Output the [x, y] coordinate of the center of the cell containing the given text.  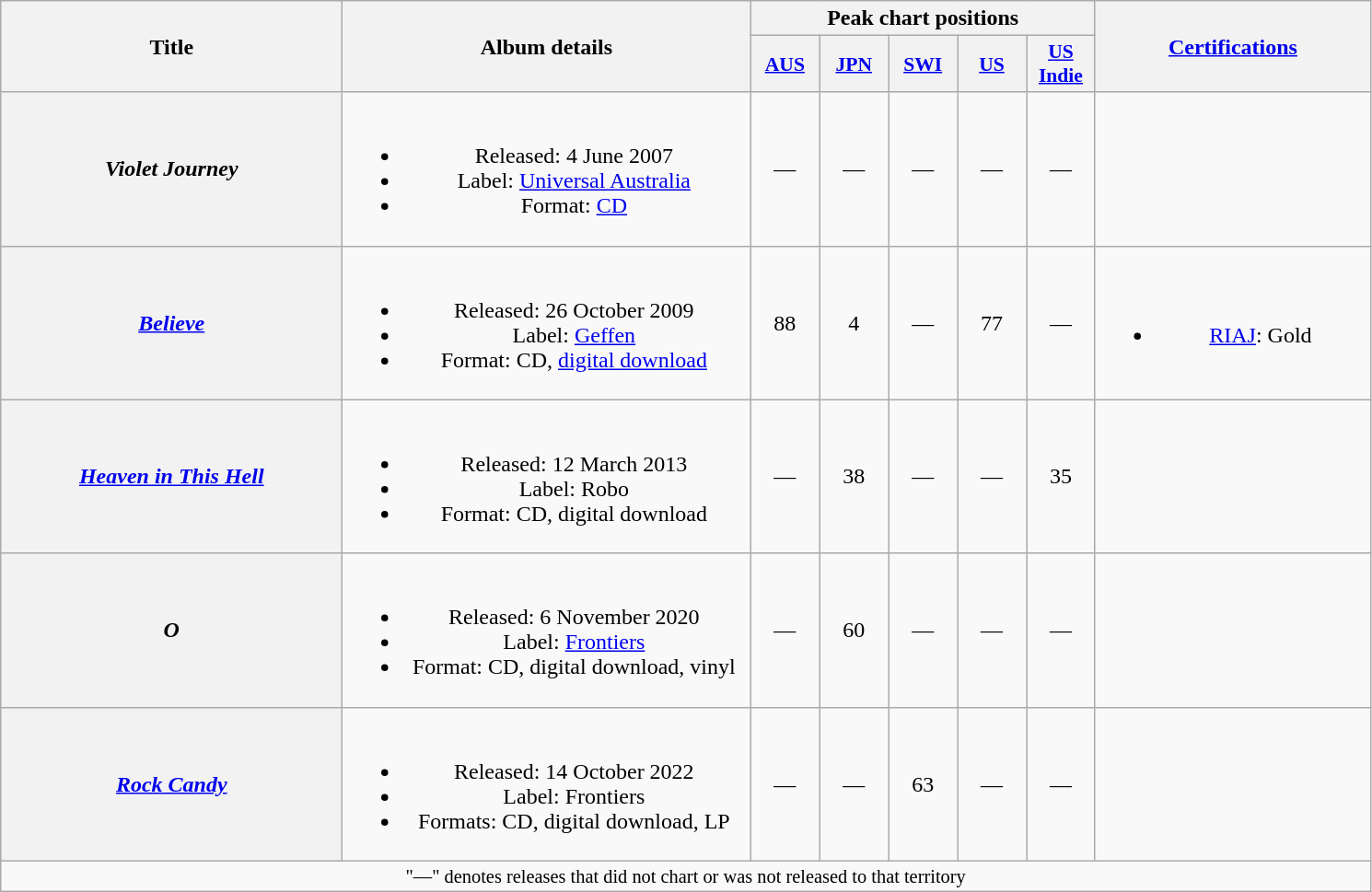
O [171, 630]
63 [923, 784]
35 [1061, 477]
"—" denotes releases that did not chart or was not released to that territory [686, 876]
Released: 6 November 2020Label: FrontiersFormat: CD, digital download, vinyl [547, 630]
38 [855, 477]
Heaven in This Hell [171, 477]
Released: 12 March 2013Label: RoboFormat: CD, digital download [547, 477]
Title [171, 46]
US Indie [1061, 64]
Rock Candy [171, 784]
SWI [923, 64]
4 [855, 322]
Album details [547, 46]
Certifications [1232, 46]
Peak chart positions [923, 18]
Released: 4 June 2007Label: Universal AustraliaFormat: CD [547, 169]
US [993, 64]
77 [993, 322]
60 [855, 630]
Released: 14 October 2022Label: FrontiersFormats: CD, digital download, LP [547, 784]
88 [785, 322]
Released: 26 October 2009Label: GeffenFormat: CD, digital download [547, 322]
JPN [855, 64]
Violet Journey [171, 169]
RIAJ: Gold [1232, 322]
Believe [171, 322]
AUS [785, 64]
